From the cell containing the given text, extract its center point as (X, Y) coordinate. 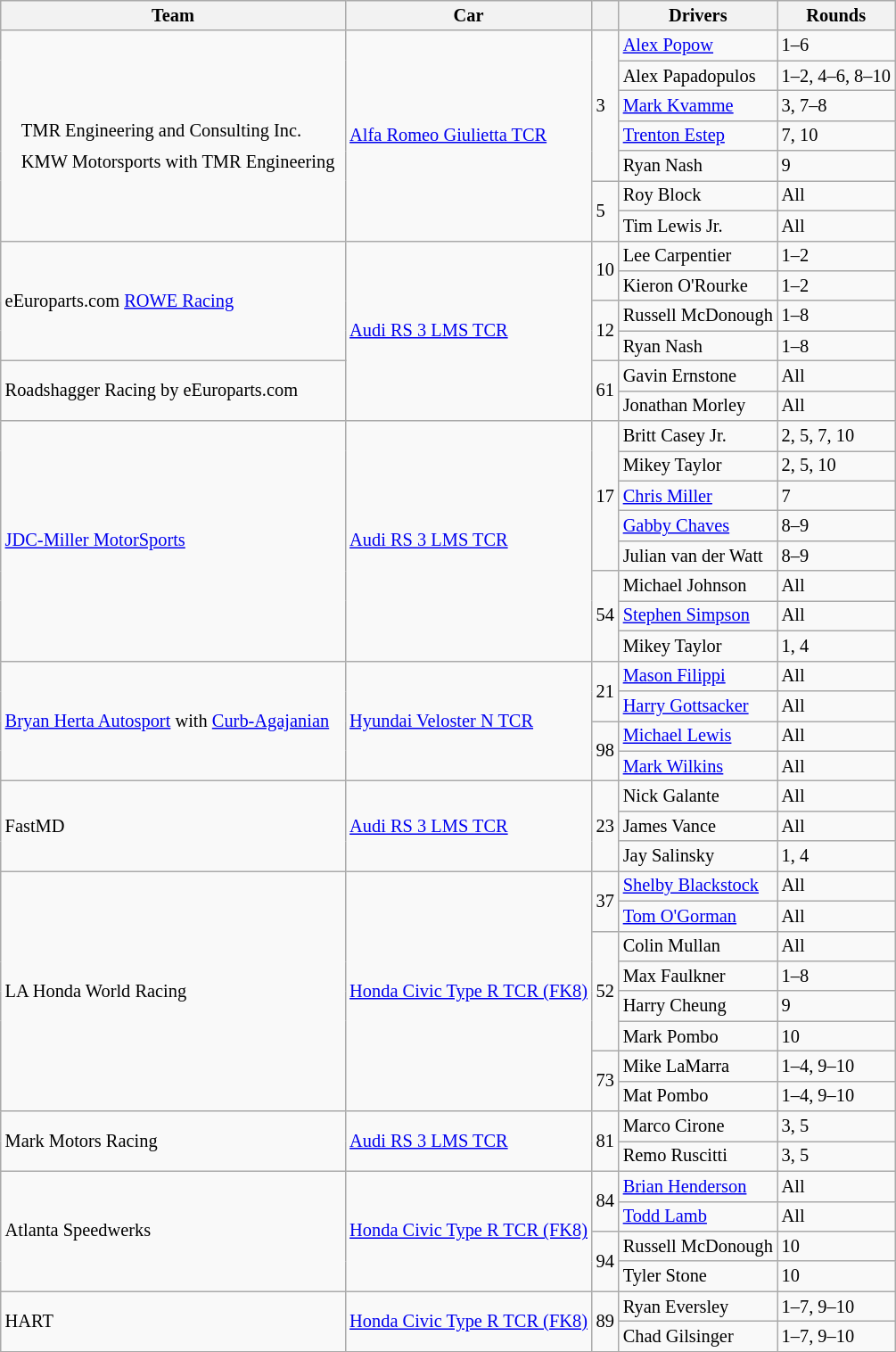
Car (469, 15)
TMR Engineering and Consulting Inc. (178, 130)
Lee Carpentier (698, 256)
Roy Block (698, 195)
Colin Mullan (698, 946)
FastMD (173, 826)
HART (173, 1322)
Hyundai Veloster N TCR (469, 721)
84 (605, 1200)
Shelby Blackstock (698, 886)
37 (605, 901)
LA Honda World Racing (173, 990)
61 (605, 391)
1–2, 4–6, 8–10 (836, 76)
Nick Galante (698, 796)
Todd Lamb (698, 1216)
Mason Filippi (698, 676)
3 (605, 105)
Mark Pombo (698, 1036)
Stephen Simpson (698, 615)
Marco Cirone (698, 1126)
94 (605, 1261)
21 (605, 690)
81 (605, 1142)
Mike LaMarra (698, 1066)
Rounds (836, 15)
5 (605, 210)
Max Faulkner (698, 976)
Trenton Estep (698, 136)
7 (836, 496)
73 (605, 1081)
Gabby Chaves (698, 525)
Tom O'Gorman (698, 916)
Mat Pombo (698, 1096)
Mark Wilkins (698, 766)
2, 5, 10 (836, 466)
eEuroparts.com ROWE Racing (173, 301)
KMW Motorsports with TMR Engineering (178, 161)
Mark Motors Racing (173, 1142)
2, 5, 7, 10 (836, 436)
Brian Henderson (698, 1186)
Team (173, 15)
TMR Engineering and Consulting Inc. KMW Motorsports with TMR Engineering (173, 136)
Britt Casey Jr. (698, 436)
Atlanta Speedwerks (173, 1231)
Bryan Herta Autosport with Curb-Agajanian (173, 721)
Julian van der Watt (698, 556)
Roadshagger Racing by eEuroparts.com (173, 391)
Alex Papadopulos (698, 76)
Chris Miller (698, 496)
JDC-Miller MotorSports (173, 540)
52 (605, 992)
Drivers (698, 15)
Jay Salinsky (698, 856)
89 (605, 1322)
23 (605, 826)
Kieron O'Rourke (698, 285)
98 (605, 751)
Ryan Eversley (698, 1307)
Tim Lewis Jr. (698, 226)
1–6 (836, 45)
Michael Lewis (698, 736)
Chad Gilsinger (698, 1336)
3, 7–8 (836, 105)
Remo Ruscitti (698, 1156)
7, 10 (836, 136)
17 (605, 496)
Alex Popow (698, 45)
Harry Gottsacker (698, 705)
James Vance (698, 826)
Mark Kvamme (698, 105)
Jonathan Morley (698, 406)
Michael Johnson (698, 586)
12 (605, 330)
54 (605, 615)
Tyler Stone (698, 1276)
Gavin Ernstone (698, 375)
Harry Cheung (698, 1006)
Alfa Romeo Giulietta TCR (469, 136)
